Scan for the cell matching the given text and deliver its (X, Y) coordinate at center. 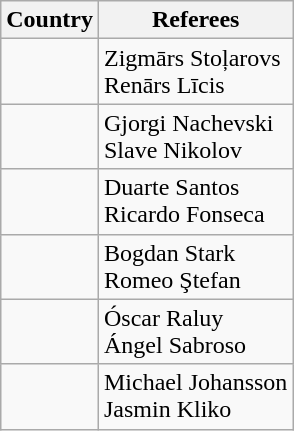
Gjorgi NachevskiSlave Nikolov (195, 136)
Bogdan StarkRomeo Ştefan (195, 266)
Zigmārs StoļarovsRenārs Līcis (195, 72)
Michael JohanssonJasmin Kliko (195, 396)
Duarte SantosRicardo Fonseca (195, 202)
Referees (195, 20)
Country (50, 20)
Óscar RaluyÁngel Sabroso (195, 332)
